Scan for the cell matching the given text and deliver its (x, y) coordinate at center. 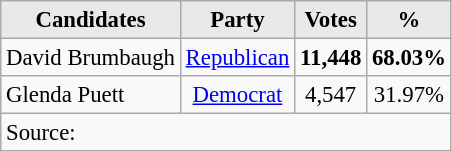
David Brumbaugh (91, 58)
68.03% (410, 58)
Source: (226, 133)
Candidates (91, 20)
11,448 (331, 58)
% (410, 20)
4,547 (331, 95)
Glenda Puett (91, 95)
Republican (237, 58)
Democrat (237, 95)
Votes (331, 20)
Party (237, 20)
31.97% (410, 95)
